Find where the given text appears and provide that cell's center as [X, Y] coordinate. 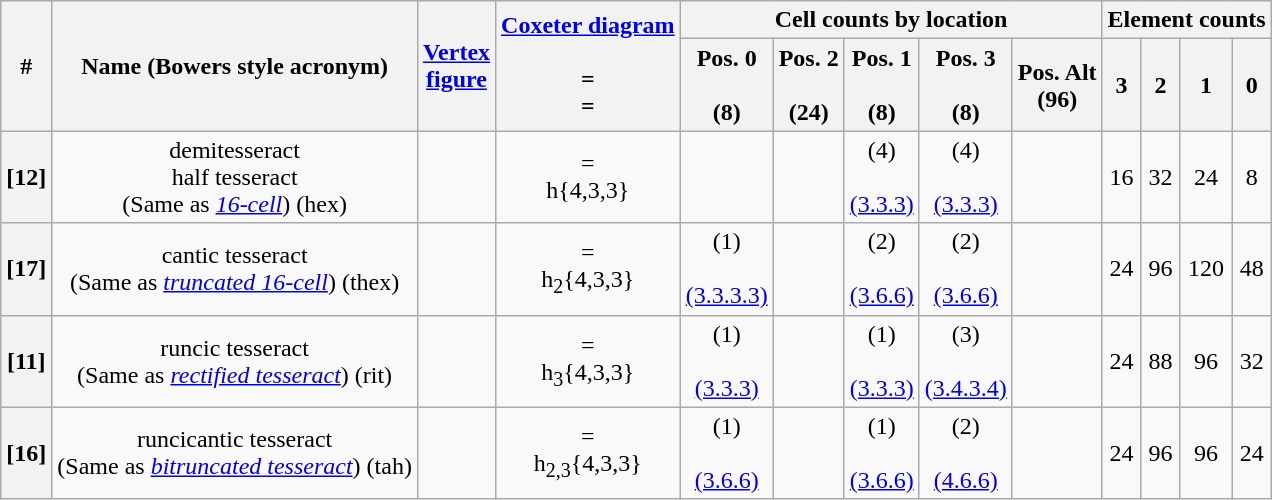
runcicantic tesseract(Same as bitruncated tesseract) (tah) [235, 453]
3 [1122, 85]
(2)(4.6.6) [966, 453]
Pos. 1(8) [882, 85]
= h2,3{4,3,3} [588, 453]
1 [1206, 85]
= h{4,3,3} [588, 177]
8 [1252, 177]
cantic tesseract(Same as truncated 16-cell) (thex) [235, 269]
Vertexfigure [456, 66]
Pos. 0(8) [726, 85]
[16] [26, 453]
0 [1252, 85]
Pos. 2(24) [808, 85]
demitesseracthalf tesseract(Same as 16-cell) (hex) [235, 177]
Element counts [1186, 20]
Pos. 3(8) [966, 85]
[17] [26, 269]
2 [1160, 85]
[11] [26, 361]
Coxeter diagram = = [588, 66]
(1)(3.3.3.3) [726, 269]
# [26, 66]
120 [1206, 269]
runcic tesseract(Same as rectified tesseract) (rit) [235, 361]
[12] [26, 177]
16 [1122, 177]
= h2{4,3,3} [588, 269]
= h3{4,3,3} [588, 361]
88 [1160, 361]
Pos. Alt(96) [1057, 85]
48 [1252, 269]
(3)(3.4.3.4) [966, 361]
Name (Bowers style acronym) [235, 66]
Cell counts by location [891, 20]
